Scan for the cell matching the given text and deliver its [X, Y] coordinate at center. 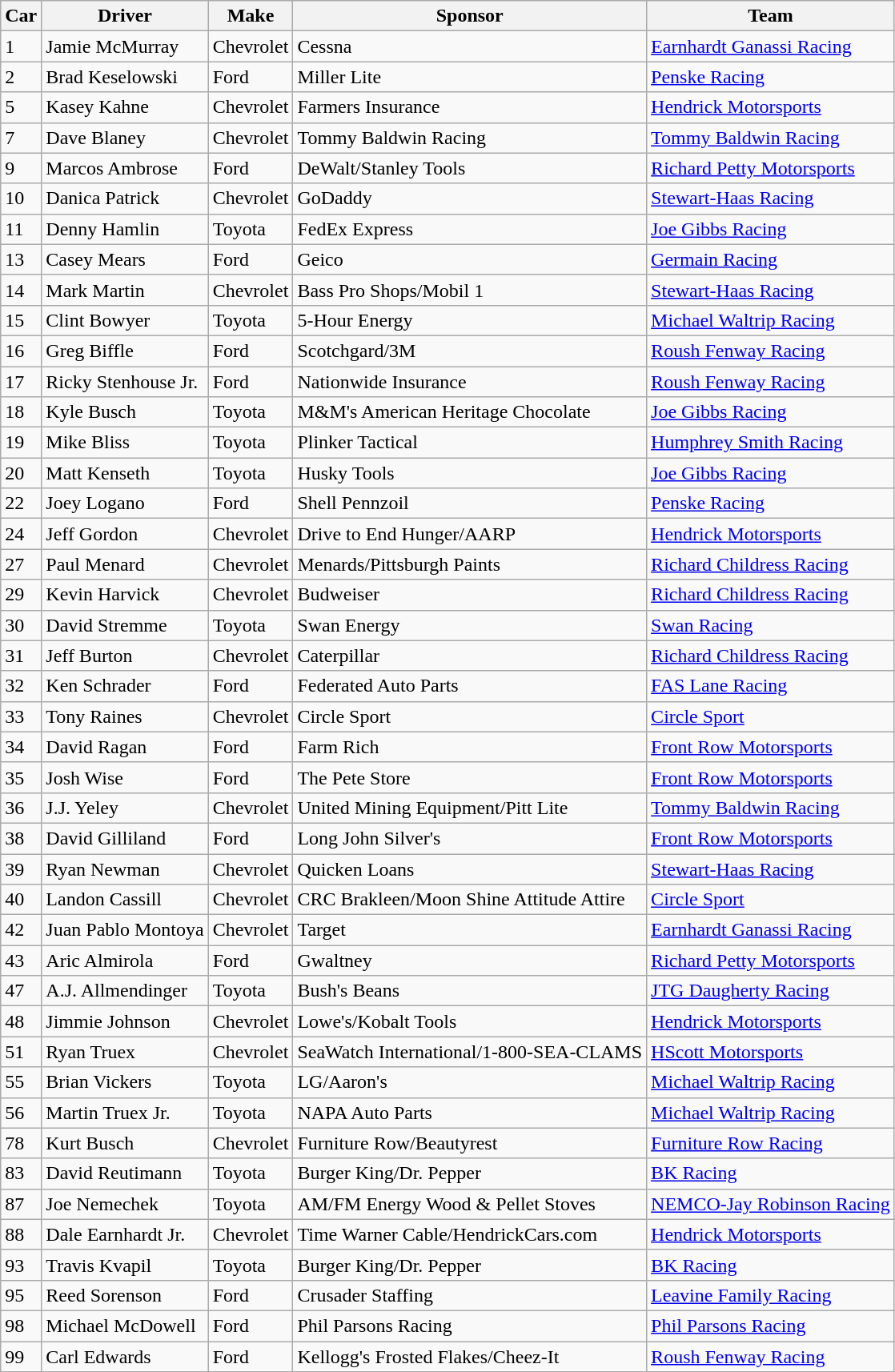
55 [21, 1082]
Jeff Gordon [125, 534]
Brad Keselowski [125, 77]
AM/FM Energy Wood & Pellet Stoves [470, 1204]
Ryan Truex [125, 1052]
31 [21, 656]
Scotchgard/3M [470, 351]
Federated Auto Parts [470, 686]
Furniture Row Racing [771, 1143]
Reed Sorenson [125, 1295]
Humphrey Smith Racing [771, 443]
10 [21, 199]
43 [21, 961]
David Reutimann [125, 1173]
Paul Menard [125, 564]
9 [21, 168]
83 [21, 1173]
Gwaltney [470, 961]
Tony Raines [125, 716]
Travis Kvapil [125, 1265]
Dale Earnhardt Jr. [125, 1234]
17 [21, 382]
16 [21, 351]
14 [21, 290]
Jimmie Johnson [125, 1021]
Dave Blaney [125, 138]
Nationwide Insurance [470, 382]
Target [470, 930]
Quicken Loans [470, 869]
56 [21, 1113]
Caterpillar [470, 656]
Brian Vickers [125, 1082]
The Pete Store [470, 777]
David Stremme [125, 625]
47 [21, 991]
DeWalt/Stanley Tools [470, 168]
11 [21, 229]
FedEx Express [470, 229]
LG/Aaron's [470, 1082]
Swan Energy [470, 625]
48 [21, 1021]
Plinker Tactical [470, 443]
95 [21, 1295]
Shell Pennzoil [470, 503]
35 [21, 777]
2 [21, 77]
JTG Daugherty Racing [771, 991]
Lowe's/Kobalt Tools [470, 1021]
Swan Racing [771, 625]
J.J. Yeley [125, 808]
Kyle Busch [125, 412]
Juan Pablo Montoya [125, 930]
Aric Almirola [125, 961]
Clint Bowyer [125, 320]
Martin Truex Jr. [125, 1113]
Cessna [470, 46]
5 [21, 107]
A.J. Allmendinger [125, 991]
Landon Cassill [125, 900]
29 [21, 595]
30 [21, 625]
Mark Martin [125, 290]
Denny Hamlin [125, 229]
Kevin Harvick [125, 595]
Greg Biffle [125, 351]
5-Hour Energy [470, 320]
NAPA Auto Parts [470, 1113]
Mike Bliss [125, 443]
M&M's American Heritage Chocolate [470, 412]
13 [21, 259]
Kasey Kahne [125, 107]
FAS Lane Racing [771, 686]
Husky Tools [470, 473]
Joe Nemechek [125, 1204]
Geico [470, 259]
GoDaddy [470, 199]
Sponsor [470, 16]
Long John Silver's [470, 838]
Casey Mears [125, 259]
15 [21, 320]
1 [21, 46]
Driver [125, 16]
Team [771, 16]
Danica Patrick [125, 199]
39 [21, 869]
CRC Brakleen/Moon Shine Attitude Attire [470, 900]
Germain Racing [771, 259]
Bush's Beans [470, 991]
SeaWatch International/1-800-SEA-CLAMS [470, 1052]
22 [21, 503]
Ryan Newman [125, 869]
Ken Schrader [125, 686]
34 [21, 747]
99 [21, 1357]
Leavine Family Racing [771, 1295]
Make [251, 16]
Bass Pro Shops/Mobil 1 [470, 290]
87 [21, 1204]
18 [21, 412]
38 [21, 838]
Car [21, 16]
78 [21, 1143]
HScott Motorsports [771, 1052]
42 [21, 930]
Jamie McMurray [125, 46]
19 [21, 443]
88 [21, 1234]
United Mining Equipment/Pitt Lite [470, 808]
20 [21, 473]
Crusader Staffing [470, 1295]
Farmers Insurance [470, 107]
Menards/Pittsburgh Paints [470, 564]
Jeff Burton [125, 656]
Josh Wise [125, 777]
David Ragan [125, 747]
David Gilliland [125, 838]
Marcos Ambrose [125, 168]
Carl Edwards [125, 1357]
51 [21, 1052]
NEMCO-Jay Robinson Racing [771, 1204]
Michael McDowell [125, 1326]
98 [21, 1326]
Joey Logano [125, 503]
33 [21, 716]
Drive to End Hunger/AARP [470, 534]
7 [21, 138]
Miller Lite [470, 77]
27 [21, 564]
36 [21, 808]
Kellogg's Frosted Flakes/Cheez-It [470, 1357]
Ricky Stenhouse Jr. [125, 382]
24 [21, 534]
Kurt Busch [125, 1143]
Matt Kenseth [125, 473]
40 [21, 900]
Furniture Row/Beautyrest [470, 1143]
Budweiser [470, 595]
32 [21, 686]
93 [21, 1265]
Time Warner Cable/HendrickCars.com [470, 1234]
Farm Rich [470, 747]
